For the text-containing cell, return its midpoint in [X, Y] coordinate format. 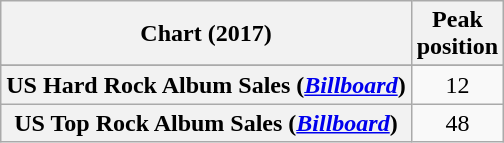
Chart (2017) [206, 34]
Peak position [457, 34]
US Hard Rock Album Sales (Billboard) [206, 85]
48 [457, 123]
12 [457, 85]
US Top Rock Album Sales (Billboard) [206, 123]
